Identify which cell holds the provided text, then report its (x, y) central coordinate. 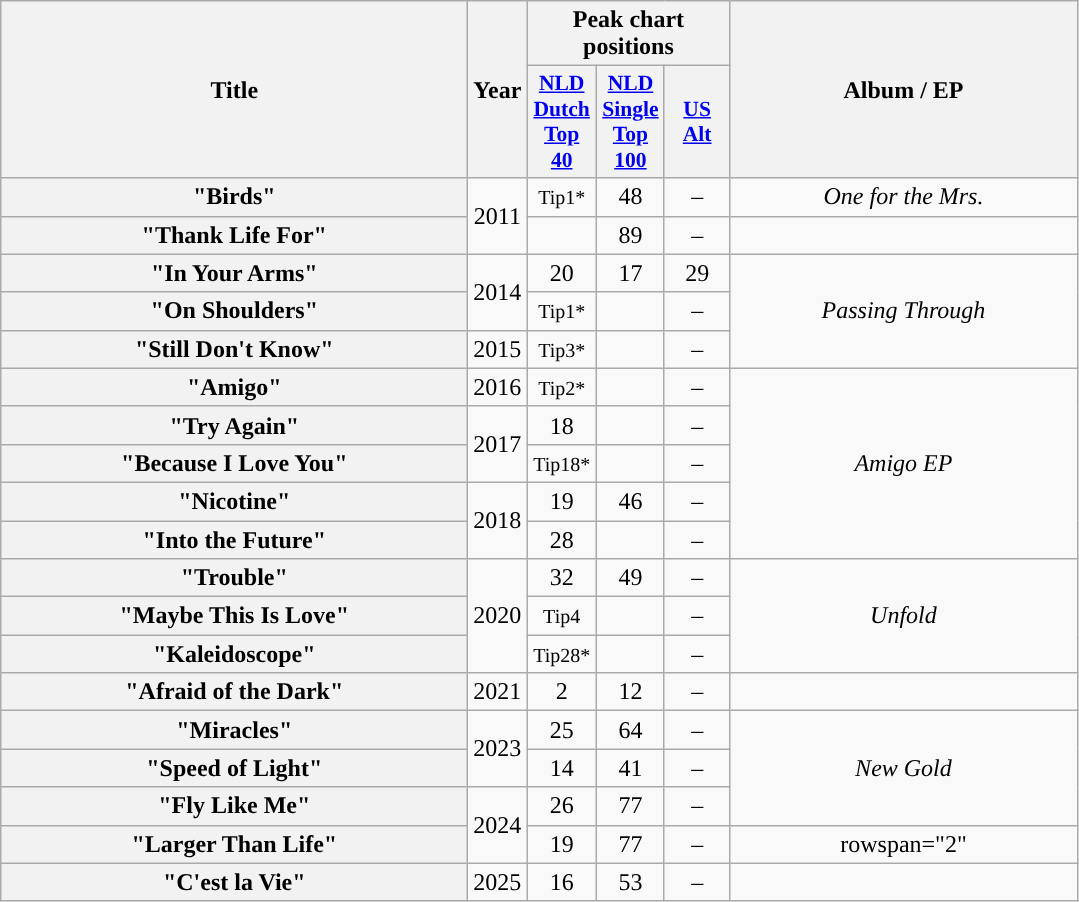
2024 (498, 825)
2017 (498, 444)
Peak chart positions (628, 34)
Passing Through (904, 311)
Album / EP (904, 90)
New Gold (904, 768)
14 (562, 768)
"Maybe This Is Love" (234, 616)
Tip2* (562, 387)
25 (562, 730)
US Alt (697, 122)
48 (630, 197)
Tip18* (562, 463)
Tip3* (562, 349)
"Into the Future" (234, 539)
2021 (498, 692)
41 (630, 768)
"Trouble" (234, 578)
29 (697, 273)
89 (630, 235)
"Fly Like Me" (234, 806)
2025 (498, 882)
"Because I Love You" (234, 463)
"Nicotine" (234, 501)
64 (630, 730)
Unfold (904, 616)
Amigo EP (904, 463)
16 (562, 882)
2016 (498, 387)
2020 (498, 616)
12 (630, 692)
"Try Again" (234, 425)
Year (498, 90)
"C'est la Vie" (234, 882)
2014 (498, 292)
"Speed of Light" (234, 768)
26 (562, 806)
"In Your Arms" (234, 273)
Title (234, 90)
"Afraid of the Dark" (234, 692)
2015 (498, 349)
"Birds" (234, 197)
17 (630, 273)
"Thank Life For" (234, 235)
28 (562, 539)
NLD SingleTop 100 (630, 122)
2023 (498, 749)
53 (630, 882)
2018 (498, 520)
49 (630, 578)
One for the Mrs. (904, 197)
rowspan="2" (904, 844)
"On Shoulders" (234, 311)
20 (562, 273)
Tip28* (562, 654)
NLD DutchTop 40 (562, 122)
2011 (498, 216)
"Miracles" (234, 730)
"Kaleidoscope" (234, 654)
"Larger Than Life" (234, 844)
18 (562, 425)
32 (562, 578)
46 (630, 501)
"Amigo" (234, 387)
Tip4 (562, 616)
"Still Don't Know" (234, 349)
2 (562, 692)
